Pinpoint the cell where the given text exists, returning its [x, y] midpoint coordinate. 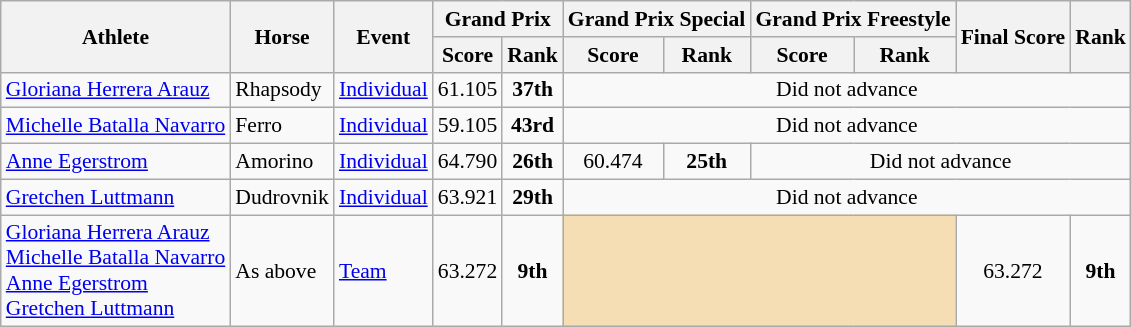
As above [282, 271]
37th [532, 90]
Grand Prix [498, 19]
63.921 [468, 197]
61.105 [468, 90]
Michelle Batalla Navarro [116, 126]
Event [384, 36]
Athlete [116, 36]
Grand Prix Freestyle [852, 19]
Anne Egerstrom [116, 162]
43rd [532, 126]
26th [532, 162]
25th [706, 162]
59.105 [468, 126]
Amorino [282, 162]
Gretchen Luttmann [116, 197]
Grand Prix Special [657, 19]
Gloriana Herrera Arauz [116, 90]
60.474 [613, 162]
Dudrovnik [282, 197]
Ferro [282, 126]
29th [532, 197]
64.790 [468, 162]
Final Score [1014, 36]
Gloriana Herrera ArauzMichelle Batalla NavarroAnne EgerstromGretchen Luttmann [116, 271]
Horse [282, 36]
Rhapsody [282, 90]
Team [384, 271]
